Find where the given text appears and provide that cell's center as [x, y] coordinate. 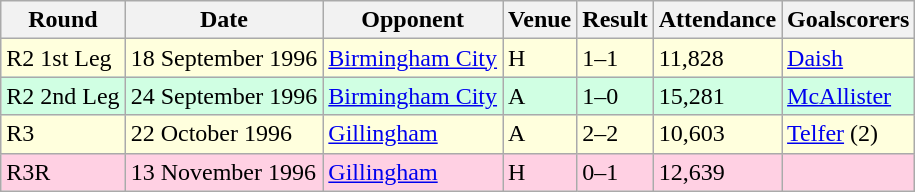
R2 1st Leg [63, 58]
11,828 [717, 58]
R3R [63, 172]
24 September 1996 [224, 96]
1–1 [615, 58]
22 October 1996 [224, 134]
18 September 1996 [224, 58]
1–0 [615, 96]
Telfer (2) [848, 134]
15,281 [717, 96]
Opponent [413, 20]
Result [615, 20]
Daish [848, 58]
Venue [540, 20]
10,603 [717, 134]
Date [224, 20]
Goalscorers [848, 20]
Attendance [717, 20]
2–2 [615, 134]
13 November 1996 [224, 172]
0–1 [615, 172]
Round [63, 20]
McAllister [848, 96]
12,639 [717, 172]
R2 2nd Leg [63, 96]
R3 [63, 134]
